From the cell containing the given text, extract its center point as [x, y] coordinate. 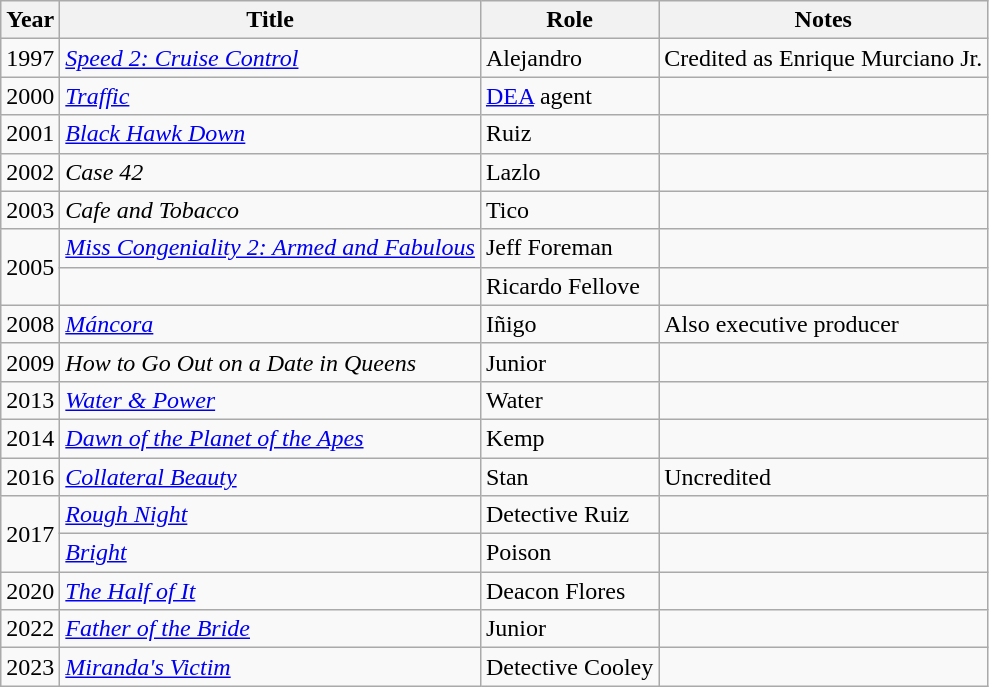
Collateral Beauty [270, 477]
2017 [30, 534]
Black Hawk Down [270, 134]
The Half of It [270, 591]
Lazlo [569, 172]
Role [569, 20]
2005 [30, 267]
Kemp [569, 438]
2016 [30, 477]
Tico [569, 210]
Bright [270, 553]
Miranda's Victim [270, 667]
Uncredited [824, 477]
Iñigo [569, 324]
Case 42 [270, 172]
2003 [30, 210]
2020 [30, 591]
Title [270, 20]
Speed 2: Cruise Control [270, 58]
Stan [569, 477]
Father of the Bride [270, 629]
2022 [30, 629]
Jeff Foreman [569, 248]
DEA agent [569, 96]
Máncora [270, 324]
2000 [30, 96]
2001 [30, 134]
Water [569, 400]
2023 [30, 667]
Notes [824, 20]
Poison [569, 553]
Detective Ruiz [569, 515]
Cafe and Tobacco [270, 210]
Rough Night [270, 515]
Traffic [270, 96]
Alejandro [569, 58]
2008 [30, 324]
2013 [30, 400]
Miss Congeniality 2: Armed and Fabulous [270, 248]
Ricardo Fellove [569, 286]
Detective Cooley [569, 667]
Deacon Flores [569, 591]
1997 [30, 58]
Year [30, 20]
How to Go Out on a Date in Queens [270, 362]
Ruiz [569, 134]
Credited as Enrique Murciano Jr. [824, 58]
Also executive producer [824, 324]
2014 [30, 438]
2009 [30, 362]
Water & Power [270, 400]
2002 [30, 172]
Dawn of the Planet of the Apes [270, 438]
